Search for the cell housing the specified text and yield its [x, y] center coordinate. 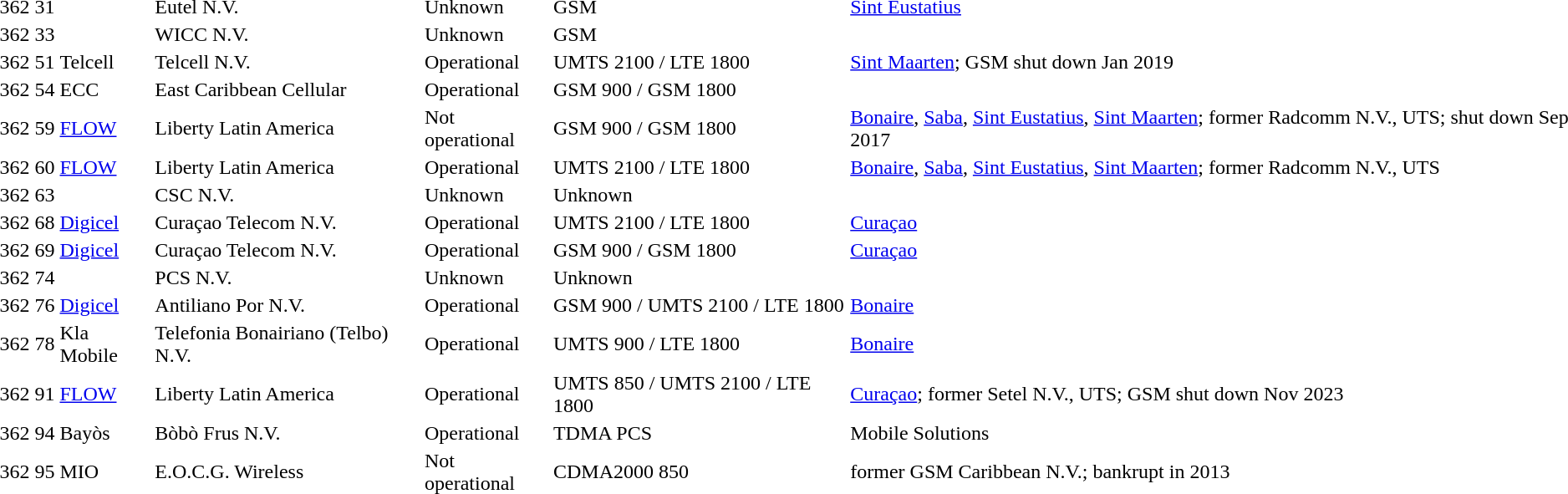
Telcell [105, 62]
Not operational [486, 129]
68 [45, 222]
UMTS 900 / LTE 1800 [699, 344]
Bayòs [105, 433]
74 [45, 278]
59 [45, 129]
Telefonia Bonairiano (Telbo) N.V. [288, 344]
CSC N.V. [288, 195]
91 [45, 395]
33 [45, 34]
Bòbò Frus N.V. [288, 433]
Telcell N.V. [288, 62]
PCS N.V. [288, 278]
TDMA PCS [699, 433]
Antiliano Por N.V. [288, 305]
UMTS 850 / UMTS 2100 / LTE 1800 [699, 395]
94 [45, 433]
54 [45, 89]
78 [45, 344]
East Caribbean Cellular [288, 89]
GSM 900 / UMTS 2100 / LTE 1800 [699, 305]
60 [45, 167]
ECC [105, 89]
69 [45, 250]
WICC N.V. [288, 34]
63 [45, 195]
GSM [699, 34]
76 [45, 305]
Kla Mobile [105, 344]
51 [45, 62]
